Pinpoint the cell where the given text exists, returning its (X, Y) midpoint coordinate. 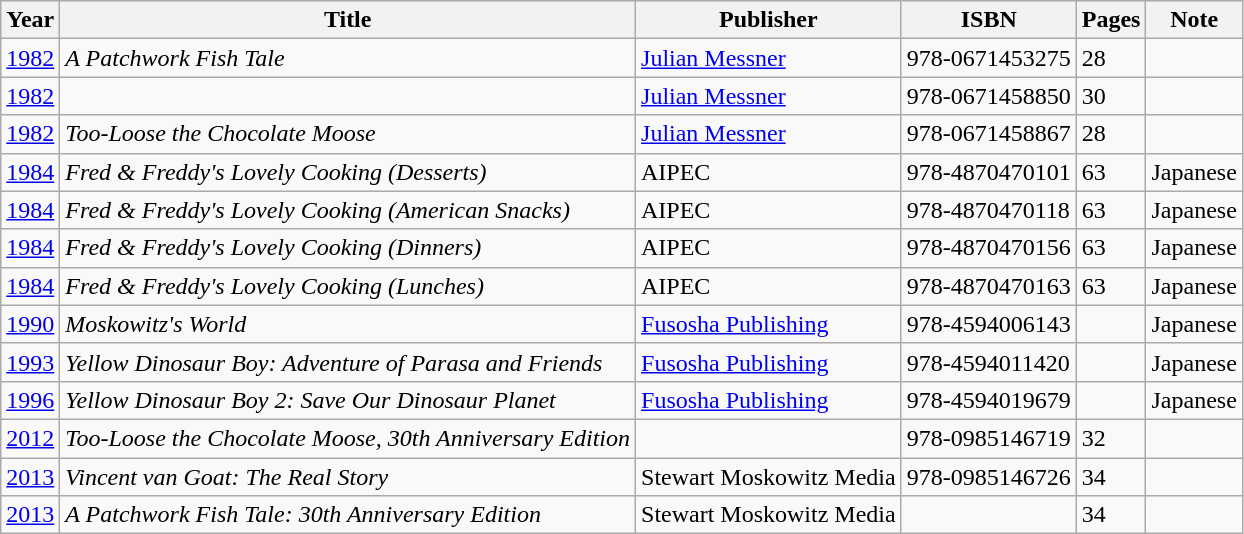
Fred & Freddy's Lovely Cooking (American Snacks) (348, 210)
Too-Loose the Chocolate Moose (348, 134)
Note (1194, 20)
978-0671458867 (988, 134)
978-0985146719 (988, 438)
Year (30, 20)
978-4870470156 (988, 248)
Title (348, 20)
Pages (1111, 20)
Fred & Freddy's Lovely Cooking (Lunches) (348, 286)
Fred & Freddy's Lovely Cooking (Desserts) (348, 172)
Fred & Freddy's Lovely Cooking (Dinners) (348, 248)
978-0671453275 (988, 58)
978-4870470101 (988, 172)
1996 (30, 400)
978-0671458850 (988, 96)
2012 (30, 438)
Too-Loose the Chocolate Moose, 30th Anniversary Edition (348, 438)
Moskowitz's World (348, 324)
978-4594006143 (988, 324)
1993 (30, 362)
Yellow Dinosaur Boy: Adventure of Parasa and Friends (348, 362)
978-4870470118 (988, 210)
Yellow Dinosaur Boy 2: Save Our Dinosaur Planet (348, 400)
978-4594019679 (988, 400)
30 (1111, 96)
Publisher (769, 20)
Vincent van Goat: The Real Story (348, 477)
A Patchwork Fish Tale (348, 58)
A Patchwork Fish Tale: 30th Anniversary Edition (348, 515)
1990 (30, 324)
978-0985146726 (988, 477)
32 (1111, 438)
978-4594011420 (988, 362)
978-4870470163 (988, 286)
ISBN (988, 20)
